From the cell containing the given text, extract its center point as (x, y) coordinate. 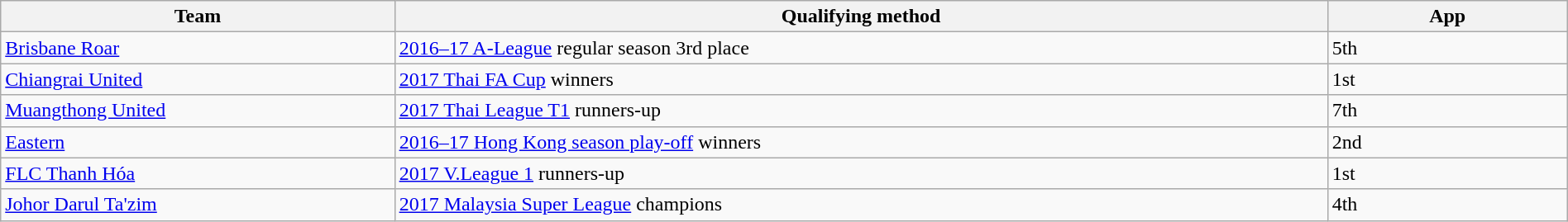
Johor Darul Ta'zim (198, 205)
4th (1447, 205)
FLC Thanh Hóa (198, 173)
Brisbane Roar (198, 48)
2017 Malaysia Super League champions (861, 205)
2017 V.League 1 runners-up (861, 173)
2016–17 A-League regular season 3rd place (861, 48)
Chiangrai United (198, 79)
Qualifying method (861, 17)
2016–17 Hong Kong season play-off winners (861, 142)
Team (198, 17)
Muangthong United (198, 111)
2017 Thai League T1 runners-up (861, 111)
5th (1447, 48)
App (1447, 17)
7th (1447, 111)
Eastern (198, 142)
2nd (1447, 142)
2017 Thai FA Cup winners (861, 79)
